Locate the cell with the specified text and output its [x, y] center coordinate. 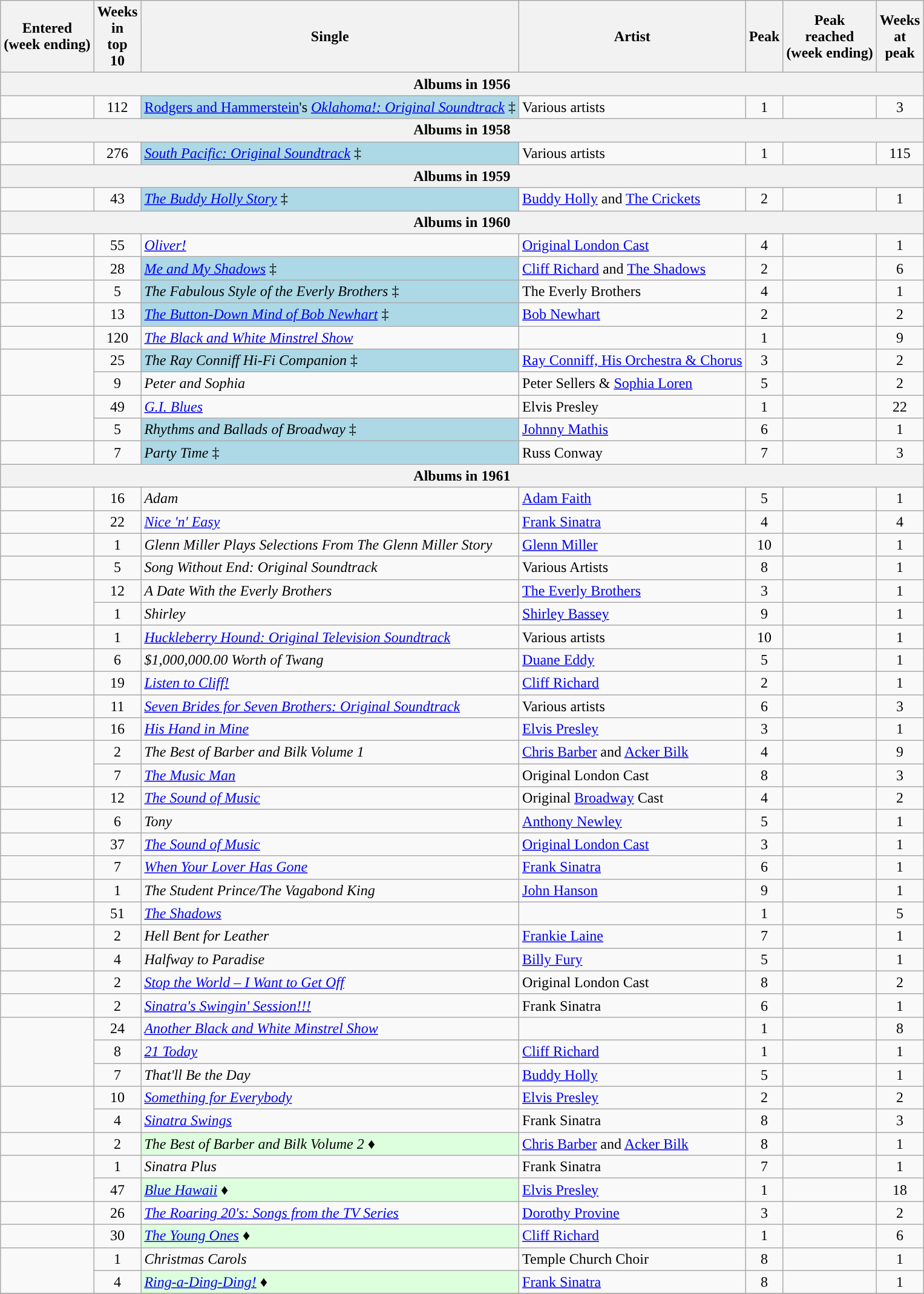
Tony [330, 821]
A Date With the Everly Brothers [330, 591]
Hell Bent for Leather [330, 936]
43 [117, 199]
South Pacific: Original Soundtrack ‡ [330, 153]
Billy Fury [633, 959]
55 [117, 245]
The Student Prince/The Vagabond King [330, 890]
Ring-a-Ding-Ding! ♦ [330, 1282]
Albums in 1961 [462, 476]
Anthony Newley [633, 821]
Various Artists [633, 568]
21 Today [330, 1051]
Albums in 1956 [462, 84]
The Buddy Holly Story ‡ [330, 199]
Weeksatpeak [900, 36]
Glenn Miller [633, 545]
Oliver! [330, 245]
120 [117, 337]
The Ray Conniff Hi-Fi Companion ‡ [330, 361]
Ray Conniff, His Orchestra & Chorus [633, 361]
Listen to Cliff! [330, 683]
Me and My Shadows ‡ [330, 268]
19 [117, 683]
G.I. Blues [330, 407]
Albums in 1960 [462, 222]
Stop the World – I Want to Get Off [330, 982]
John Hanson [633, 890]
The Button-Down Mind of Bob Newhart ‡ [330, 314]
11 [117, 706]
The Best of Barber and Bilk Volume 1 [330, 752]
Buddy Holly [633, 1074]
Blue Hawaii ♦ [330, 1190]
Single [330, 36]
Rhythms and Ballads of Broadway ‡ [330, 430]
The Black and White Minstrel Show [330, 337]
112 [117, 107]
25 [117, 361]
Buddy Holly and The Crickets [633, 199]
Dorothy Provine [633, 1213]
Bob Newhart [633, 314]
115 [900, 153]
Adam Faith [633, 499]
When Your Lover Has Gone [330, 867]
Peakreached (week ending) [830, 36]
Party Time ‡ [330, 453]
Weeksintop10 [117, 36]
$1,000,000.00 Worth of Twang [330, 660]
Another Black and White Minstrel Show [330, 1028]
51 [117, 913]
Peter Sellers & Sophia Loren [633, 384]
Duane Eddy [633, 660]
18 [900, 1190]
The Music Man [330, 775]
The Young Ones ♦ [330, 1236]
Temple Church Choir [633, 1259]
Song Without End: Original Soundtrack [330, 568]
47 [117, 1190]
That'll Be the Day [330, 1074]
276 [117, 153]
Glenn Miller Plays Selections From The Glenn Miller Story [330, 545]
Shirley [330, 614]
Nice 'n' Easy [330, 522]
Russ Conway [633, 453]
Johnny Mathis [633, 430]
30 [117, 1236]
Seven Brides for Seven Brothers: Original Soundtrack [330, 706]
Huckleberry Hound: Original Television Soundtrack [330, 637]
Adam [330, 499]
Original Broadway Cast [633, 798]
The Shadows [330, 913]
His Hand in Mine [330, 729]
Christmas Carols [330, 1259]
Halfway to Paradise [330, 959]
28 [117, 268]
Entered (week ending) [47, 36]
The Best of Barber and Bilk Volume 2 ♦ [330, 1144]
Peak [764, 36]
37 [117, 844]
Albums in 1959 [462, 176]
The Roaring 20's: Songs from the TV Series [330, 1213]
Sinatra Swings [330, 1121]
Shirley Bassey [633, 614]
Frankie Laine [633, 936]
The Fabulous Style of the Everly Brothers ‡ [330, 291]
Rodgers and Hammerstein's Oklahoma!: Original Soundtrack ‡ [330, 107]
Sinatra's Swingin' Session!!! [330, 1005]
Cliff Richard and The Shadows [633, 268]
Peter and Sophia [330, 384]
Artist [633, 36]
Sinatra Plus [330, 1167]
49 [117, 407]
13 [117, 314]
24 [117, 1028]
26 [117, 1213]
Something for Everybody [330, 1098]
Albums in 1958 [462, 130]
